Identify which cell holds the provided text, then report its (x, y) central coordinate. 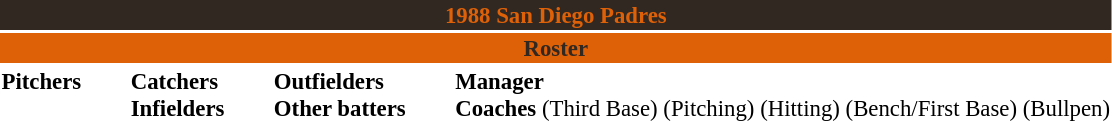
Roster (556, 48)
1988 San Diego Padres (556, 15)
